Extract the (x, y) coordinate from the center of the cell holding the provided text.  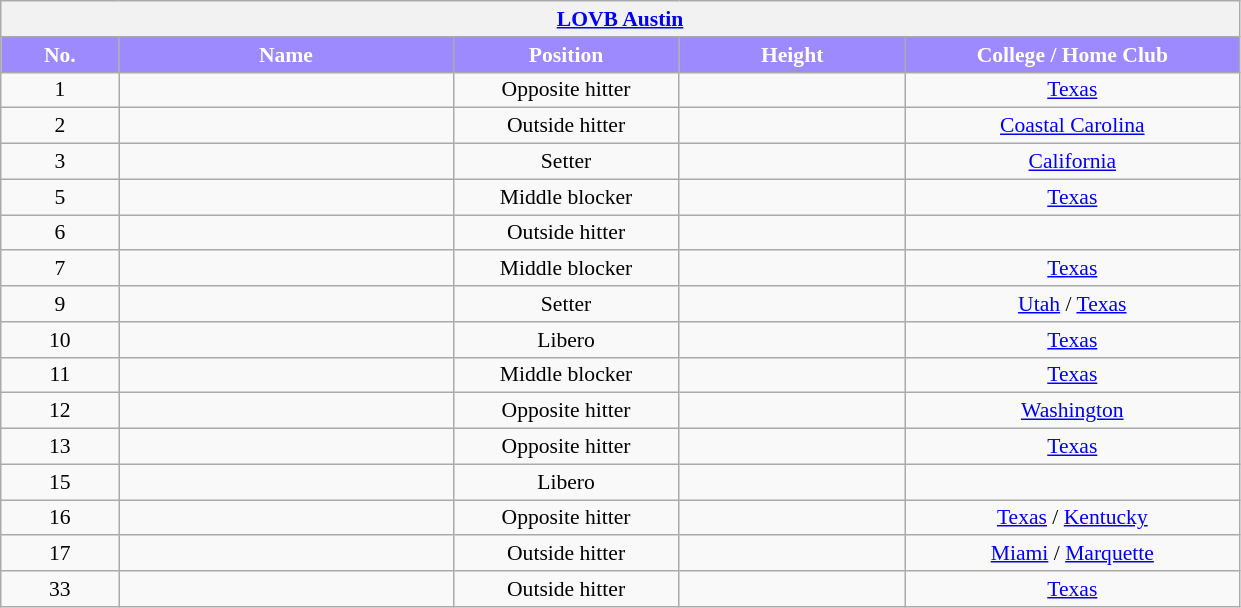
Coastal Carolina (1072, 126)
9 (60, 304)
17 (60, 554)
Height (792, 55)
16 (60, 518)
12 (60, 411)
11 (60, 375)
Miami / Marquette (1072, 554)
7 (60, 269)
6 (60, 233)
Name (286, 55)
California (1072, 162)
Position (566, 55)
1 (60, 90)
13 (60, 447)
Utah / Texas (1072, 304)
College / Home Club (1072, 55)
15 (60, 482)
LOVB Austin (620, 19)
No. (60, 55)
5 (60, 197)
2 (60, 126)
3 (60, 162)
33 (60, 589)
Texas / Kentucky (1072, 518)
Washington (1072, 411)
10 (60, 340)
